Determine the [X, Y] coordinate at the center of the cell enclosing the given text.  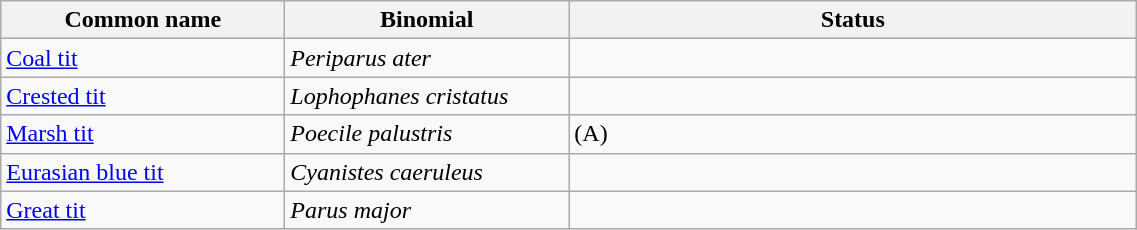
Great tit [143, 210]
Periparus ater [427, 58]
Lophophanes cristatus [427, 96]
Coal tit [143, 58]
Parus major [427, 210]
Marsh tit [143, 134]
(A) [853, 134]
Status [853, 20]
Poecile palustris [427, 134]
Cyanistes caeruleus [427, 172]
Binomial [427, 20]
Crested tit [143, 96]
Eurasian blue tit [143, 172]
Common name [143, 20]
